Search for the cell housing the specified text and yield its (x, y) center coordinate. 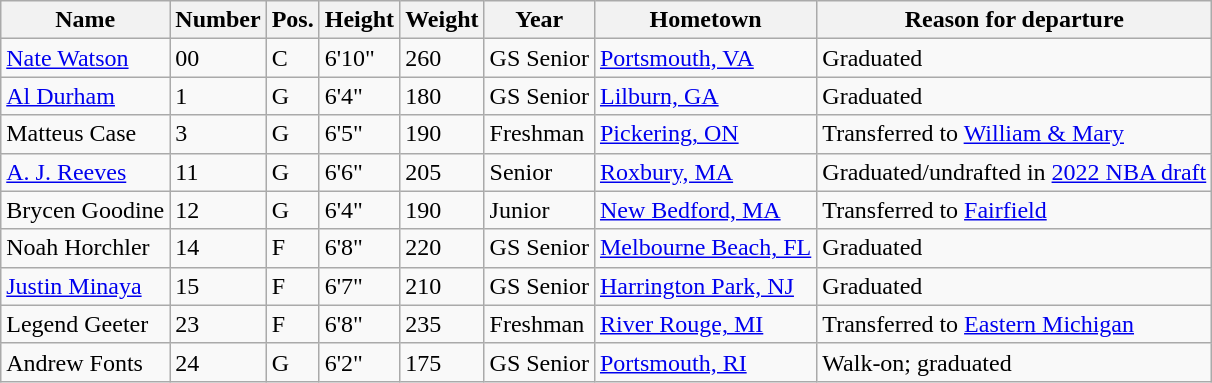
12 (218, 210)
New Bedford, MA (705, 210)
Reason for departure (1014, 20)
Nate Watson (86, 58)
Pos. (292, 20)
180 (442, 96)
23 (218, 324)
14 (218, 248)
Brycen Goodine (86, 210)
24 (218, 362)
Lilburn, GA (705, 96)
Melbourne Beach, FL (705, 248)
Al Durham (86, 96)
00 (218, 58)
Name (86, 20)
Justin Minaya (86, 286)
205 (442, 172)
Noah Horchler (86, 248)
River Rouge, MI (705, 324)
6'6" (359, 172)
3 (218, 134)
Senior (539, 172)
C (292, 58)
Junior (539, 210)
6'2" (359, 362)
11 (218, 172)
Transferred to Eastern Michigan (1014, 324)
Matteus Case (86, 134)
210 (442, 286)
Graduated/undrafted in 2022 NBA draft (1014, 172)
6'5" (359, 134)
A. J. Reeves (86, 172)
220 (442, 248)
Walk-on; graduated (1014, 362)
Year (539, 20)
Pickering, ON (705, 134)
Harrington Park, NJ (705, 286)
1 (218, 96)
260 (442, 58)
175 (442, 362)
6'10" (359, 58)
Roxbury, MA (705, 172)
Legend Geeter (86, 324)
6'7" (359, 286)
Transferred to Fairfield (1014, 210)
Height (359, 20)
Andrew Fonts (86, 362)
Number (218, 20)
Weight (442, 20)
Hometown (705, 20)
15 (218, 286)
Portsmouth, RI (705, 362)
235 (442, 324)
Portsmouth, VA (705, 58)
Transferred to William & Mary (1014, 134)
